Determine the [X, Y] coordinate at the center of the cell enclosing the given text.  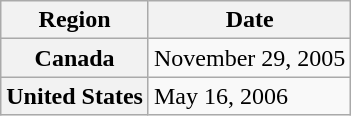
United States [75, 96]
Date [249, 20]
May 16, 2006 [249, 96]
Canada [75, 58]
Region [75, 20]
November 29, 2005 [249, 58]
